Return the [X, Y] coordinate for the center point of the cell that contains the specified text.  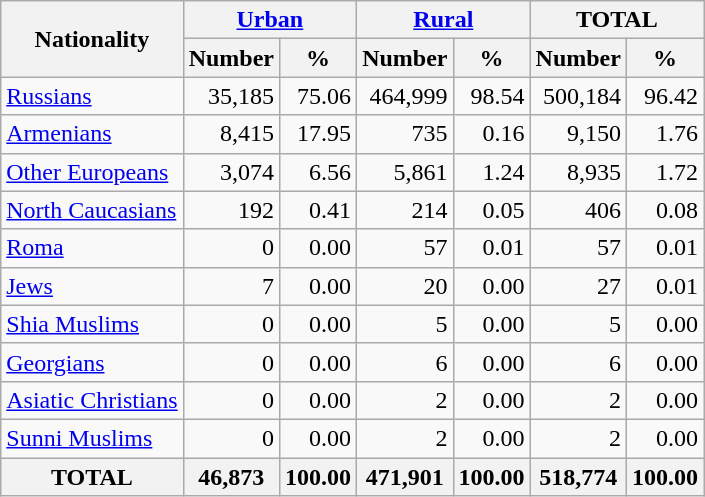
8,935 [578, 172]
35,185 [231, 96]
464,999 [405, 96]
75.06 [318, 96]
Roma [92, 248]
17.95 [318, 134]
8,415 [231, 134]
1.76 [664, 134]
46,873 [231, 477]
406 [578, 210]
0.16 [492, 134]
192 [231, 210]
735 [405, 134]
Georgians [92, 362]
0.05 [492, 210]
1.24 [492, 172]
471,901 [405, 477]
500,184 [578, 96]
Rural [444, 20]
9,150 [578, 134]
96.42 [664, 96]
0.08 [664, 210]
214 [405, 210]
Sunni Muslims [92, 438]
Asiatic Christians [92, 400]
27 [578, 286]
Urban [270, 20]
North Caucasians [92, 210]
1.72 [664, 172]
3,074 [231, 172]
98.54 [492, 96]
5,861 [405, 172]
6.56 [318, 172]
Armenians [92, 134]
0.41 [318, 210]
Jews [92, 286]
518,774 [578, 477]
20 [405, 286]
Russians [92, 96]
7 [231, 286]
Other Europeans [92, 172]
Shia Muslims [92, 324]
Nationality [92, 39]
